Locate the cell with the specified text and output its (x, y) center coordinate. 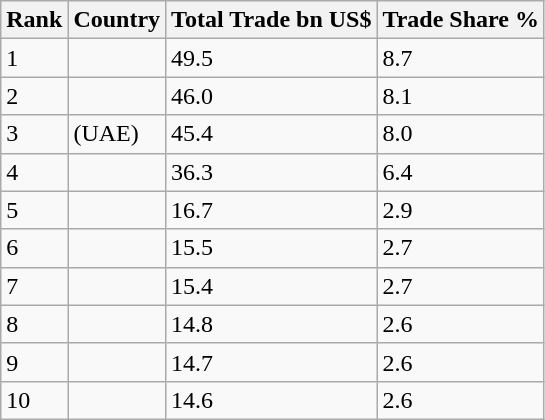
14.6 (272, 400)
15.5 (272, 248)
14.7 (272, 362)
Trade Share % (461, 20)
2.9 (461, 210)
6 (34, 248)
9 (34, 362)
6.4 (461, 172)
10 (34, 400)
14.8 (272, 324)
3 (34, 134)
8 (34, 324)
2 (34, 96)
5 (34, 210)
15.4 (272, 286)
(UAE) (117, 134)
4 (34, 172)
45.4 (272, 134)
8.7 (461, 58)
36.3 (272, 172)
8.0 (461, 134)
Country (117, 20)
1 (34, 58)
16.7 (272, 210)
49.5 (272, 58)
Total Trade bn US$ (272, 20)
7 (34, 286)
46.0 (272, 96)
8.1 (461, 96)
Rank (34, 20)
